Pinpoint the cell where the given text exists, returning its (X, Y) midpoint coordinate. 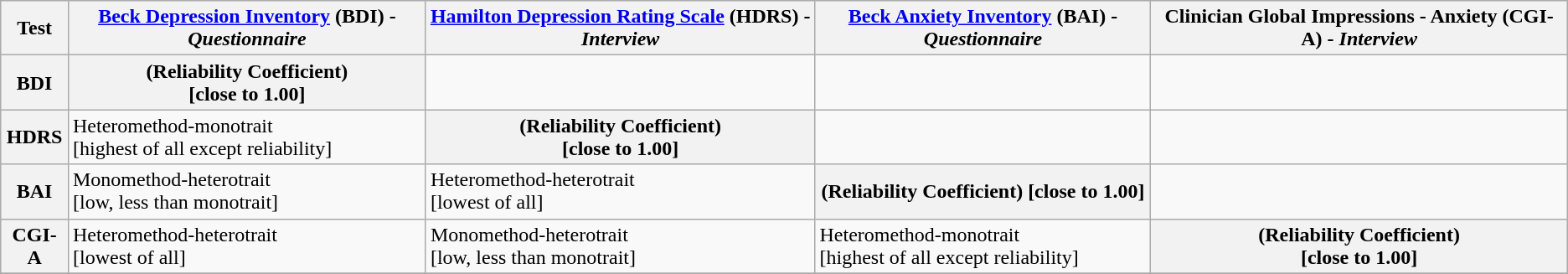
HDRS (35, 137)
Beck Depression Inventory (BDI) - Questionnaire (246, 28)
Beck Anxiety Inventory (BAI) - Questionnaire (983, 28)
(Reliability Coefficient) [close to 1.00] (983, 191)
Clinician Global Impressions - Anxiety (CGI-A) - Interview (1359, 28)
BDI (35, 82)
Hamilton Depression Rating Scale (HDRS) - Interview (620, 28)
CGI-A (35, 246)
BAI (35, 191)
Test (35, 28)
